Detect which cell encompasses the target text, then output its (X, Y) center coordinate. 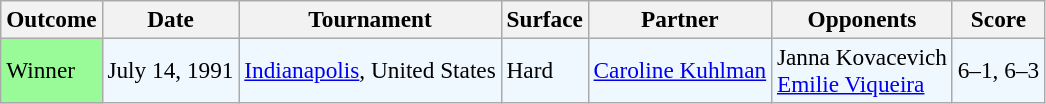
Indianapolis, United States (370, 70)
Winner (52, 70)
Surface (544, 19)
Opponents (862, 19)
Janna Kovacevich Emilie Viqueira (862, 70)
Score (998, 19)
Tournament (370, 19)
Partner (680, 19)
6–1, 6–3 (998, 70)
Hard (544, 70)
Caroline Kuhlman (680, 70)
Outcome (52, 19)
Date (170, 19)
July 14, 1991 (170, 70)
